Capture the cell that displays the provided text and extract its (X, Y) central coordinate. 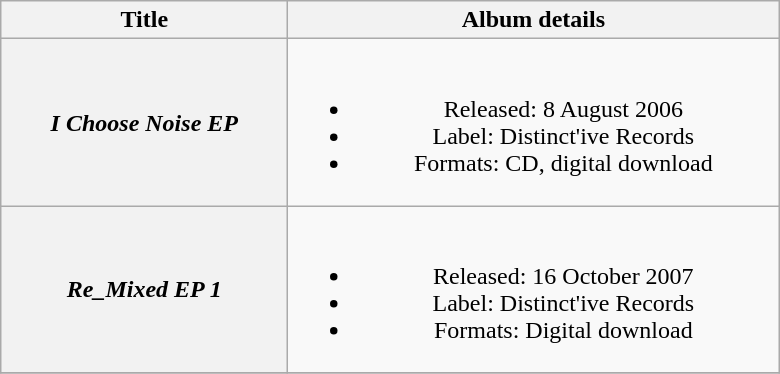
I Choose Noise EP (144, 122)
Re_Mixed EP 1 (144, 290)
Title (144, 20)
Released: 8 August 2006Label: Distinct'ive RecordsFormats: CD, digital download (534, 122)
Released: 16 October 2007Label: Distinct'ive RecordsFormats: Digital download (534, 290)
Album details (534, 20)
